Return (x, y) of the center of cell containing provided text 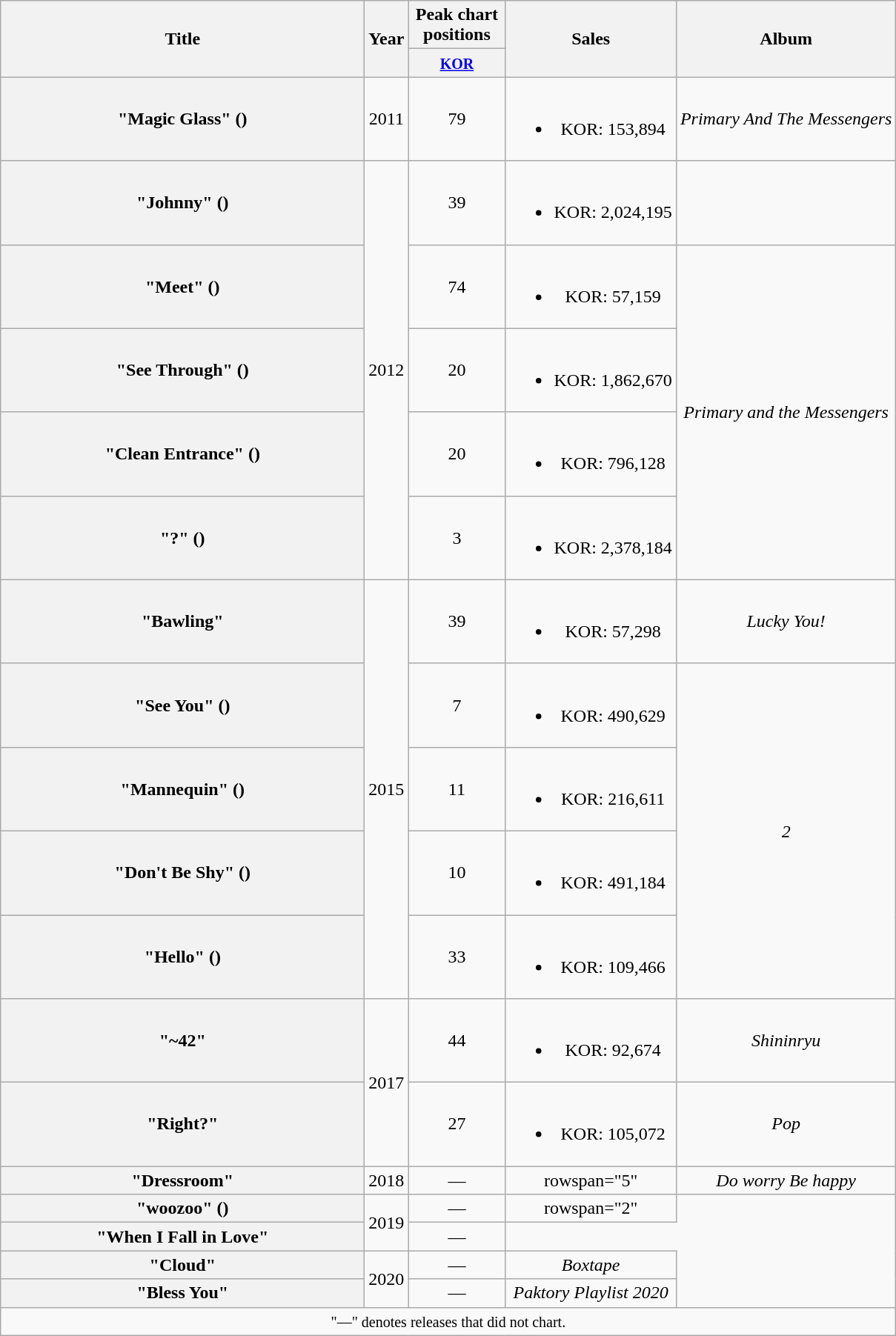
79 (457, 119)
"See You" () (182, 705)
KOR: 490,629 (591, 705)
11 (457, 788)
"Hello" () (182, 956)
7 (457, 705)
KOR: 57,298 (591, 621)
Year (387, 39)
rowspan="2" (591, 1209)
2015 (387, 788)
2 (786, 831)
2011 (387, 119)
"Clean Entrance" () (182, 453)
"Mannequin" () (182, 788)
"See Through" () (182, 370)
Title (182, 39)
2017 (387, 1083)
"Cloud" (182, 1265)
KOR: 1,862,670 (591, 370)
"Magic Glass" () (182, 119)
KOR (457, 63)
2019 (387, 1223)
"Don't Be Shy" () (182, 873)
10 (457, 873)
27 (457, 1125)
"—" denotes releases that did not chart. (448, 1321)
KOR: 105,072 (591, 1125)
74 (457, 286)
KOR: 57,159 (591, 286)
Lucky You! (786, 621)
2012 (387, 370)
2018 (387, 1180)
"Dressroom" (182, 1180)
"?" () (182, 538)
KOR: 796,128 (591, 453)
Pop (786, 1125)
Paktory Playlist 2020 (591, 1293)
Sales (591, 39)
KOR: 2,024,195 (591, 203)
"Johnny" () (182, 203)
"Right?" (182, 1125)
"Bless You" (182, 1293)
KOR: 92,674 (591, 1040)
"Bawling" (182, 621)
Primary and the Messengers (786, 412)
Peak chart positions (457, 25)
44 (457, 1040)
Primary And The Messengers (786, 119)
3 (457, 538)
KOR: 216,611 (591, 788)
KOR: 2,378,184 (591, 538)
KOR: 491,184 (591, 873)
KOR: 153,894 (591, 119)
"When I Fall in Love" (182, 1237)
33 (457, 956)
Boxtape (591, 1265)
"~42" (182, 1040)
rowspan="5" (591, 1180)
Shininryu (786, 1040)
Do worry Be happy (786, 1180)
KOR: 109,466 (591, 956)
2020 (387, 1279)
"woozoo" () (182, 1209)
"Meet" () (182, 286)
Album (786, 39)
